Find where the given text appears and provide that cell's center as (X, Y) coordinate. 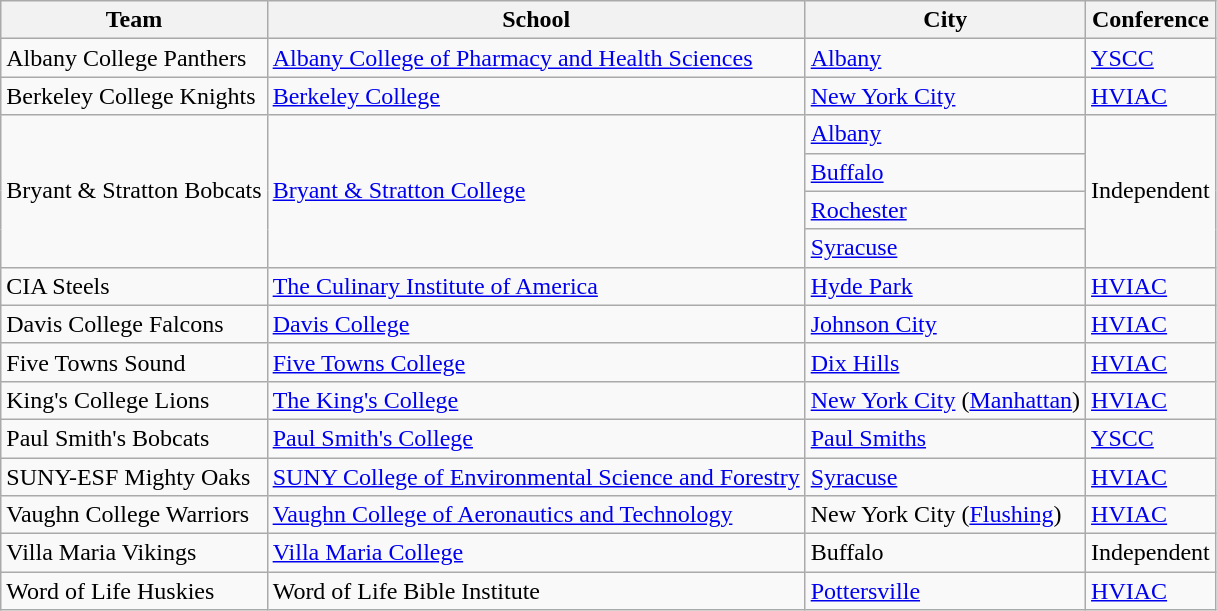
SUNY College of Environmental Science and Forestry (536, 477)
King's College Lions (134, 400)
Paul Smiths (945, 438)
Pottersville (945, 591)
Berkeley College (536, 96)
Dix Hills (945, 362)
Johnson City (945, 324)
Villa Maria Vikings (134, 553)
Five Towns Sound (134, 362)
New York City (945, 96)
Villa Maria College (536, 553)
SUNY-ESF Mighty Oaks (134, 477)
Paul Smith's Bobcats (134, 438)
School (536, 20)
Bryant & Stratton Bobcats (134, 191)
Davis College Falcons (134, 324)
New York City (Flushing) (945, 515)
Team (134, 20)
Conference (1151, 20)
Bryant & Stratton College (536, 191)
Five Towns College (536, 362)
Berkeley College Knights (134, 96)
The Culinary Institute of America (536, 286)
Albany College of Pharmacy and Health Sciences (536, 58)
Paul Smith's College (536, 438)
Davis College (536, 324)
City (945, 20)
The King's College (536, 400)
CIA Steels (134, 286)
Vaughn College Warriors (134, 515)
Word of Life Huskies (134, 591)
New York City (Manhattan) (945, 400)
Word of Life Bible Institute (536, 591)
Albany College Panthers (134, 58)
Rochester (945, 210)
Hyde Park (945, 286)
Vaughn College of Aeronautics and Technology (536, 515)
